Capture the cell that displays the provided text and extract its (X, Y) central coordinate. 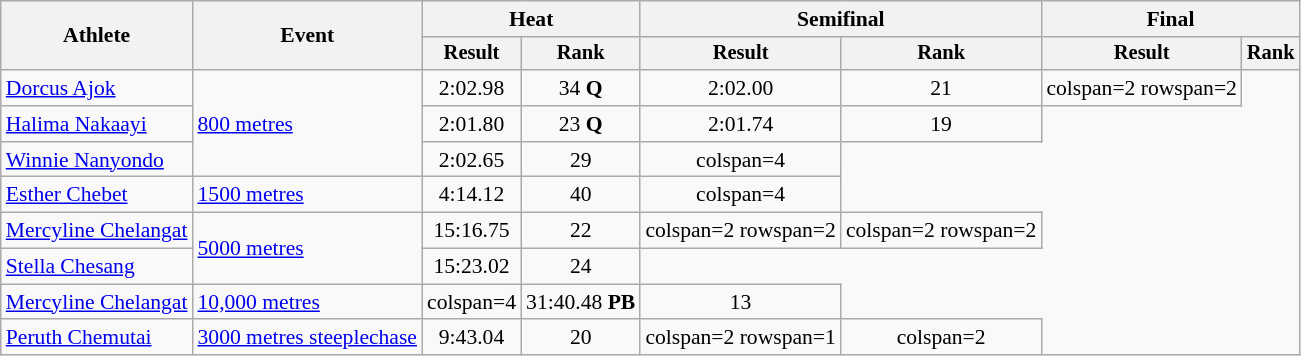
24 (580, 267)
Winnie Nanyondo (97, 160)
Event (307, 36)
31:40.48 PB (580, 302)
23 Q (580, 124)
2:02.98 (472, 88)
4:14.12 (472, 195)
2:02.00 (740, 88)
2:02.65 (472, 160)
Halima Nakaayi (97, 124)
40 (580, 195)
9:43.04 (472, 338)
colspan=2 rowspan=1 (740, 338)
colspan=2 (942, 338)
22 (580, 231)
15:16.75 (472, 231)
Esther Chebet (97, 195)
21 (942, 88)
Athlete (97, 36)
20 (580, 338)
19 (942, 124)
Heat (531, 19)
Peruth Chemutai (97, 338)
10,000 metres (307, 302)
Stella Chesang (97, 267)
Final (1170, 19)
Semifinal (840, 19)
2:01.80 (472, 124)
5000 metres (307, 248)
15:23.02 (472, 267)
2:01.74 (740, 124)
29 (580, 160)
13 (740, 302)
1500 metres (307, 195)
3000 metres steeplechase (307, 338)
Dorcus Ajok (97, 88)
800 metres (307, 124)
34 Q (580, 88)
